Determine the (x, y) coordinate at the center of the cell enclosing the given text.  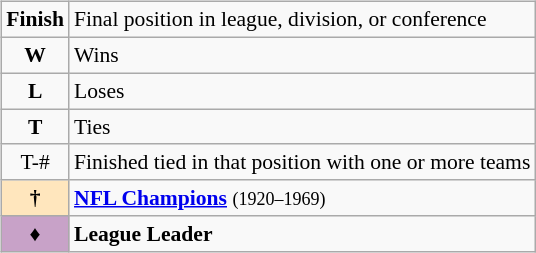
Final position in league, division, or conference (302, 20)
♦ (35, 234)
Loses (302, 91)
T (35, 127)
† (35, 198)
NFL Champions (1920–1969) (302, 198)
T-# (35, 162)
Wins (302, 55)
L (35, 91)
Finish (35, 20)
W (35, 55)
Finished tied in that position with one or more teams (302, 162)
Ties (302, 127)
League Leader (302, 234)
